Determine the [x, y] coordinate at the center of the cell enclosing the given text.  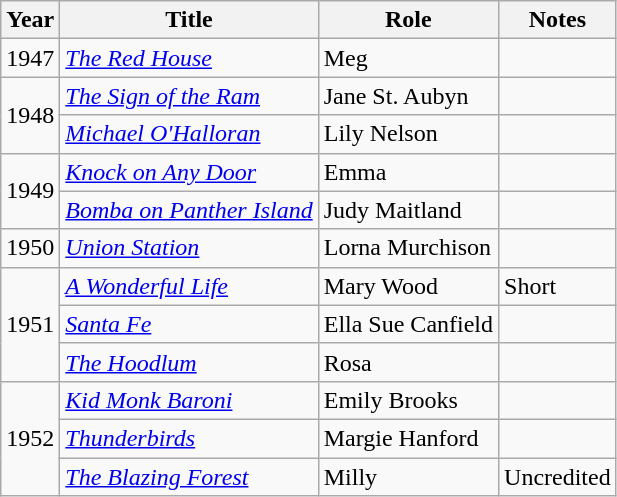
A Wonderful Life [189, 286]
Jane St. Aubyn [408, 96]
Emily Brooks [408, 400]
The Blazing Forest [189, 477]
Mary Wood [408, 286]
Notes [558, 20]
1951 [30, 324]
The Hoodlum [189, 362]
Thunderbirds [189, 438]
Knock on Any Door [189, 172]
Margie Hanford [408, 438]
Lily Nelson [408, 134]
Kid Monk Baroni [189, 400]
Santa Fe [189, 324]
The Sign of the Ram [189, 96]
The Red House [189, 58]
1947 [30, 58]
Bomba on Panther Island [189, 210]
Year [30, 20]
Rosa [408, 362]
Milly [408, 477]
Role [408, 20]
Michael O'Halloran [189, 134]
Emma [408, 172]
1948 [30, 115]
1950 [30, 248]
Ella Sue Canfield [408, 324]
1949 [30, 191]
Title [189, 20]
Uncredited [558, 477]
Short [558, 286]
Union Station [189, 248]
Lorna Murchison [408, 248]
Meg [408, 58]
1952 [30, 438]
Judy Maitland [408, 210]
